Scan for the cell matching the given text and deliver its [x, y] coordinate at center. 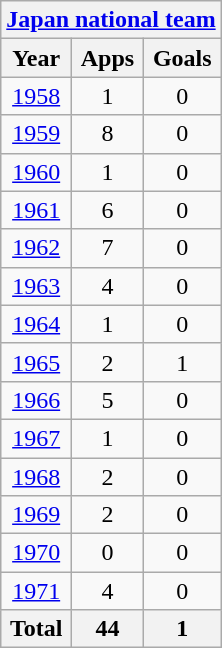
1962 [36, 248]
Goals [182, 58]
1959 [36, 134]
1965 [36, 362]
1961 [36, 210]
Year [36, 58]
5 [108, 400]
Japan national team [111, 20]
7 [108, 248]
44 [108, 629]
Apps [108, 58]
1969 [36, 515]
8 [108, 134]
6 [108, 210]
1966 [36, 400]
1960 [36, 172]
1971 [36, 591]
1958 [36, 96]
1967 [36, 438]
1970 [36, 553]
Total [36, 629]
1963 [36, 286]
1968 [36, 477]
1964 [36, 324]
